Pinpoint the cell where the given text exists, returning its [x, y] midpoint coordinate. 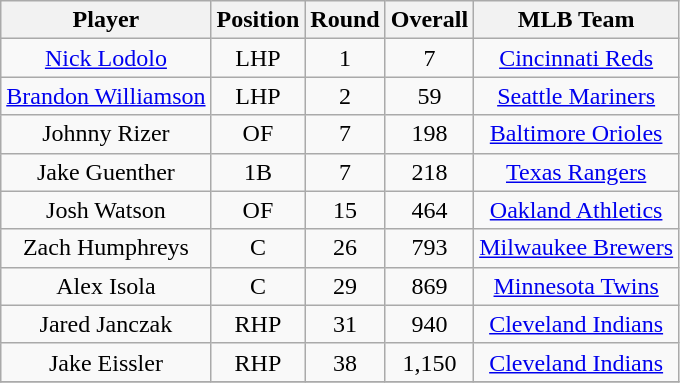
Round [345, 20]
Josh Watson [106, 210]
Minnesota Twins [576, 286]
198 [429, 134]
Position [258, 20]
31 [345, 324]
Baltimore Orioles [576, 134]
2 [345, 96]
Nick Lodolo [106, 58]
Jared Janczak [106, 324]
Brandon Williamson [106, 96]
26 [345, 248]
59 [429, 96]
38 [345, 362]
Jake Guenther [106, 172]
Cincinnati Reds [576, 58]
869 [429, 286]
1,150 [429, 362]
Oakland Athletics [576, 210]
1 [345, 58]
Seattle Mariners [576, 96]
940 [429, 324]
15 [345, 210]
Zach Humphreys [106, 248]
MLB Team [576, 20]
Player [106, 20]
Alex Isola [106, 286]
29 [345, 286]
Texas Rangers [576, 172]
218 [429, 172]
793 [429, 248]
Milwaukee Brewers [576, 248]
Overall [429, 20]
464 [429, 210]
Jake Eissler [106, 362]
Johnny Rizer [106, 134]
1B [258, 172]
